Return the (x, y) coordinate for the center point of the cell that contains the specified text.  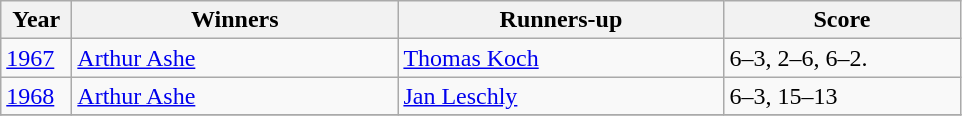
Year (36, 20)
Winners (235, 20)
Jan Leschly (561, 96)
1968 (36, 96)
Runners-up (561, 20)
Score (842, 20)
6–3, 15–13 (842, 96)
Thomas Koch (561, 58)
1967 (36, 58)
6–3, 2–6, 6–2. (842, 58)
